Identify which cell holds the provided text, then report its (x, y) central coordinate. 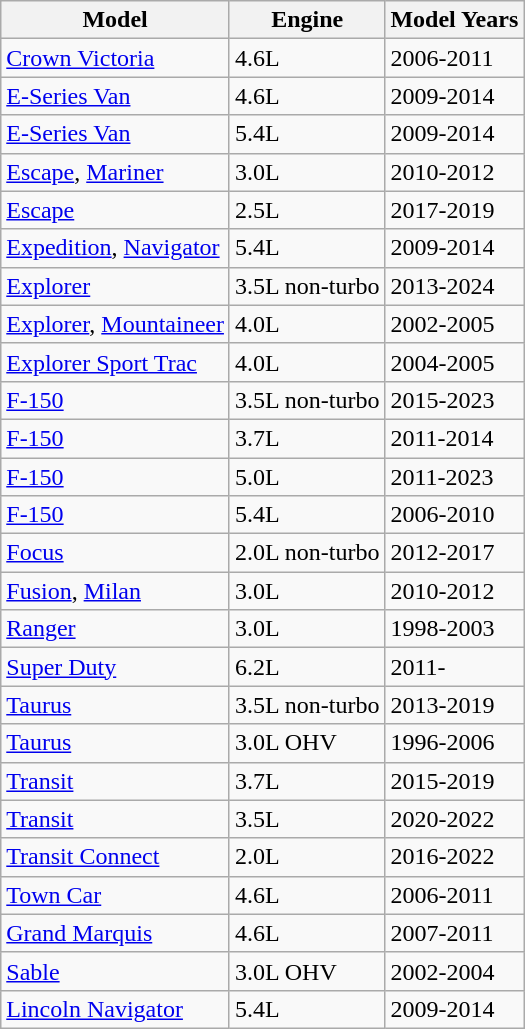
2013-2024 (454, 286)
Explorer Sport Trac (116, 362)
Transit Connect (116, 857)
2012-2017 (454, 553)
2011- (454, 667)
Model (116, 20)
Explorer, Mountaineer (116, 324)
Model Years (454, 20)
2.0L (306, 857)
2015-2023 (454, 400)
2015-2019 (454, 781)
2007-2011 (454, 933)
Grand Marquis (116, 933)
Engine (306, 20)
2004-2005 (454, 362)
Town Car (116, 895)
Focus (116, 553)
2002-2005 (454, 324)
2016-2022 (454, 857)
Ranger (116, 629)
Escape, Mariner (116, 172)
2.5L (306, 210)
Super Duty (116, 667)
Lincoln Navigator (116, 1009)
Crown Victoria (116, 58)
Sable (116, 971)
1998-2003 (454, 629)
1996-2006 (454, 743)
2.0L non-turbo (306, 553)
6.2L (306, 667)
Explorer (116, 286)
2006-2010 (454, 515)
5.0L (306, 477)
2020-2022 (454, 819)
2017-2019 (454, 210)
2011-2014 (454, 438)
Expedition, Navigator (116, 248)
2002-2004 (454, 971)
2011-2023 (454, 477)
Escape (116, 210)
2013-2019 (454, 705)
Fusion, Milan (116, 591)
3.5L (306, 819)
